Identify which cell holds the provided text, then report its (x, y) central coordinate. 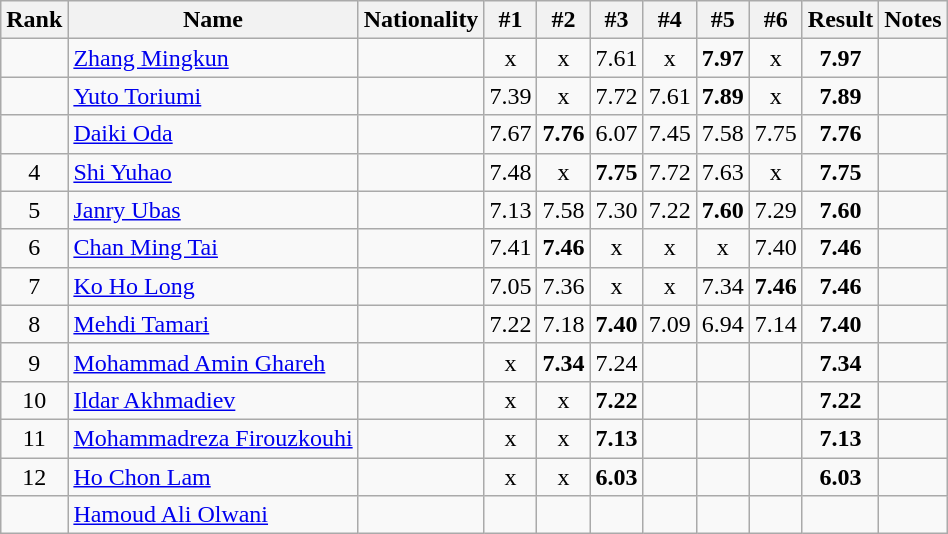
7.09 (670, 324)
7.18 (564, 324)
6 (34, 248)
Ildar Akhmadiev (213, 400)
7.29 (776, 210)
7.24 (616, 362)
Rank (34, 20)
7.05 (510, 286)
11 (34, 438)
4 (34, 172)
Ho Chon Lam (213, 477)
9 (34, 362)
7.45 (670, 134)
12 (34, 477)
7.14 (776, 324)
Mohammadreza Firouzkouhi (213, 438)
Result (840, 20)
Mohammad Amin Ghareh (213, 362)
10 (34, 400)
Ko Ho Long (213, 286)
#3 (616, 20)
6.94 (722, 324)
5 (34, 210)
Mehdi Tamari (213, 324)
Notes (913, 20)
#2 (564, 20)
Chan Ming Tai (213, 248)
7.30 (616, 210)
Yuto Toriumi (213, 96)
7.48 (510, 172)
Hamoud Ali Olwani (213, 515)
7.63 (722, 172)
Daiki Oda (213, 134)
Name (213, 20)
7.39 (510, 96)
Janry Ubas (213, 210)
Shi Yuhao (213, 172)
7.67 (510, 134)
8 (34, 324)
Nationality (421, 20)
7.36 (564, 286)
#5 (722, 20)
7.41 (510, 248)
6.07 (616, 134)
#4 (670, 20)
7 (34, 286)
#6 (776, 20)
Zhang Mingkun (213, 58)
#1 (510, 20)
